Determine the (X, Y) coordinate at the center of the cell enclosing the given text.  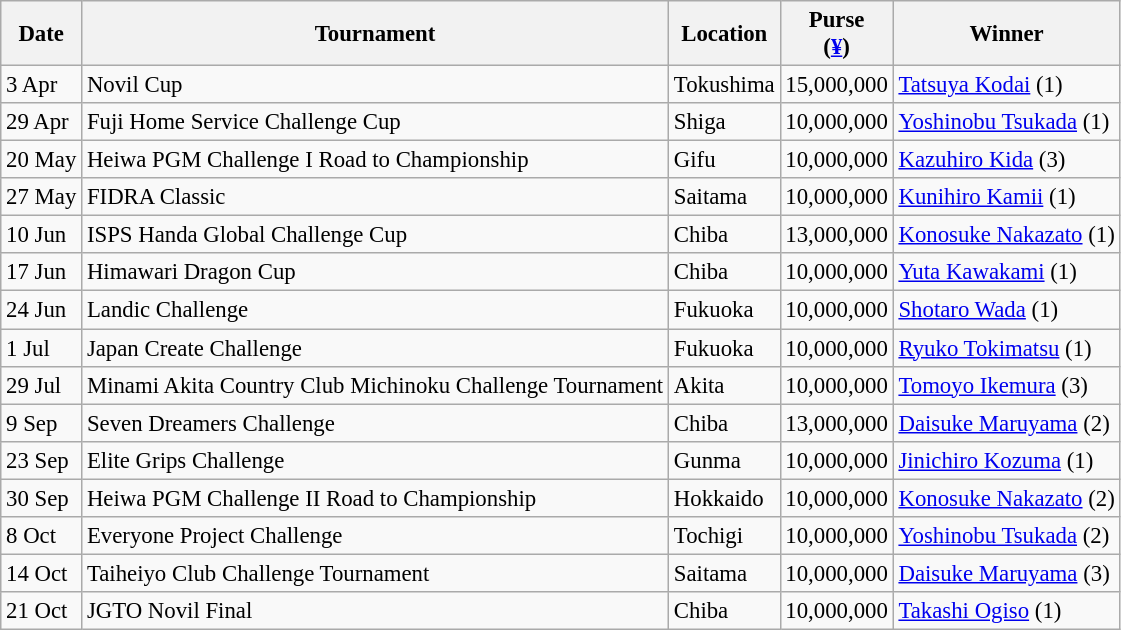
Tochigi (725, 536)
Yuta Kawakami (1) (1006, 273)
Tournament (376, 34)
Yoshinobu Tsukada (1) (1006, 122)
27 May (42, 197)
Himawari Dragon Cup (376, 273)
Heiwa PGM Challenge II Road to Championship (376, 498)
Heiwa PGM Challenge I Road to Championship (376, 160)
Location (725, 34)
Yoshinobu Tsukada (2) (1006, 536)
Daisuke Maruyama (3) (1006, 573)
Everyone Project Challenge (376, 536)
3 Apr (42, 85)
FIDRA Classic (376, 197)
15,000,000 (836, 85)
Hokkaido (725, 498)
ISPS Handa Global Challenge Cup (376, 235)
Daisuke Maruyama (2) (1006, 423)
JGTO Novil Final (376, 611)
14 Oct (42, 573)
Minami Akita Country Club Michinoku Challenge Tournament (376, 385)
Shiga (725, 122)
24 Jun (42, 310)
9 Sep (42, 423)
20 May (42, 160)
29 Jul (42, 385)
Japan Create Challenge (376, 348)
Konosuke Nakazato (2) (1006, 498)
Tomoyo Ikemura (3) (1006, 385)
Date (42, 34)
Taiheiyo Club Challenge Tournament (376, 573)
1 Jul (42, 348)
Takashi Ogiso (1) (1006, 611)
17 Jun (42, 273)
8 Oct (42, 536)
Landic Challenge (376, 310)
Konosuke Nakazato (1) (1006, 235)
Seven Dreamers Challenge (376, 423)
Purse(¥) (836, 34)
29 Apr (42, 122)
Kunihiro Kamii (1) (1006, 197)
Winner (1006, 34)
10 Jun (42, 235)
Tatsuya Kodai (1) (1006, 85)
Elite Grips Challenge (376, 460)
Gunma (725, 460)
Novil Cup (376, 85)
23 Sep (42, 460)
Gifu (725, 160)
Kazuhiro Kida (3) (1006, 160)
Jinichiro Kozuma (1) (1006, 460)
21 Oct (42, 611)
Fuji Home Service Challenge Cup (376, 122)
Shotaro Wada (1) (1006, 310)
Akita (725, 385)
Ryuko Tokimatsu (1) (1006, 348)
30 Sep (42, 498)
Tokushima (725, 85)
